Detect which cell encompasses the target text, then output its (x, y) center coordinate. 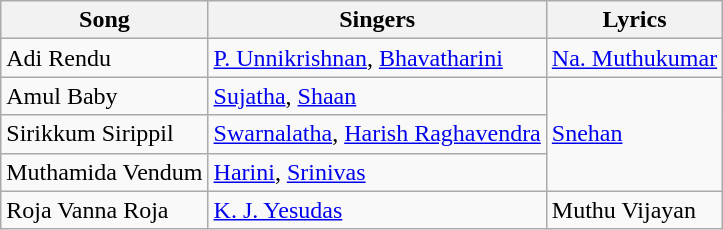
Muthamida Vendum (104, 172)
Amul Baby (104, 96)
Na. Muthukumar (634, 58)
Sirikkum Sirippil (104, 134)
Muthu Vijayan (634, 210)
Sujatha, Shaan (377, 96)
Singers (377, 20)
Snehan (634, 134)
Adi Rendu (104, 58)
Swarnalatha, Harish Raghavendra (377, 134)
Song (104, 20)
Lyrics (634, 20)
Roja Vanna Roja (104, 210)
K. J. Yesudas (377, 210)
Harini, Srinivas (377, 172)
P. Unnikrishnan, Bhavatharini (377, 58)
